Return the (x, y) coordinate for the center point of the cell that contains the specified text.  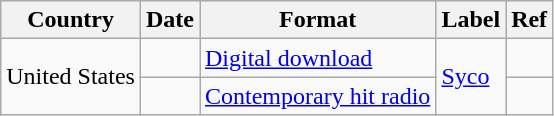
United States (71, 77)
Format (318, 20)
Syco (471, 77)
Ref (530, 20)
Contemporary hit radio (318, 96)
Country (71, 20)
Digital download (318, 58)
Date (170, 20)
Label (471, 20)
